Return the (X, Y) coordinate for the center point of the cell that contains the specified text.  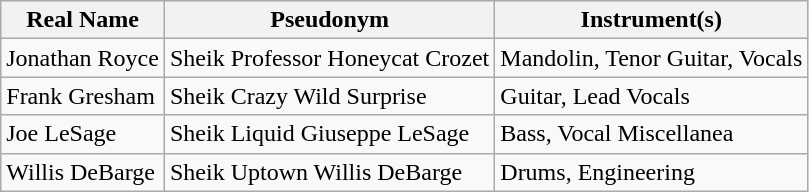
Sheik Crazy Wild Surprise (329, 96)
Joe LeSage (83, 134)
Instrument(s) (652, 20)
Real Name (83, 20)
Willis DeBarge (83, 172)
Guitar, Lead Vocals (652, 96)
Jonathan Royce (83, 58)
Sheik Liquid Giuseppe LeSage (329, 134)
Drums, Engineering (652, 172)
Frank Gresham (83, 96)
Bass, Vocal Miscellanea (652, 134)
Sheik Professor Honeycat Crozet (329, 58)
Pseudonym (329, 20)
Sheik Uptown Willis DeBarge (329, 172)
Mandolin, Tenor Guitar, Vocals (652, 58)
